Return (X, Y) of the center of cell containing provided text 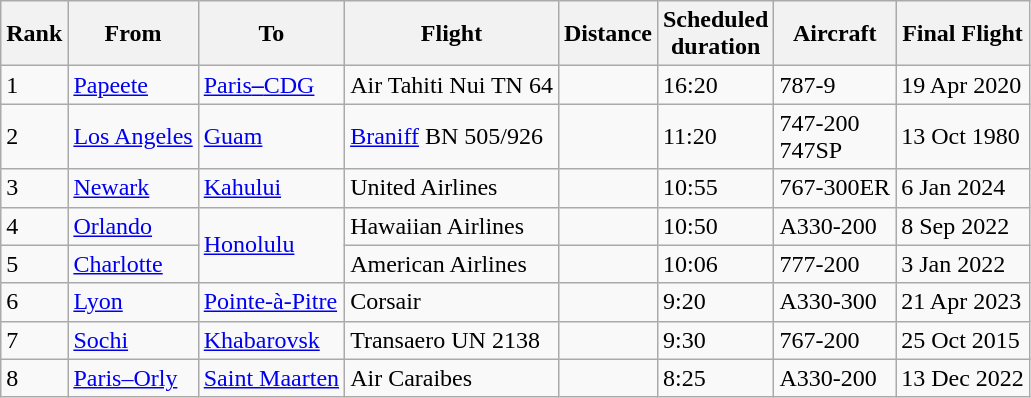
Air Tahiti Nui TN 64 (452, 85)
Los Angeles (133, 136)
13 Dec 2022 (963, 378)
Pointe-à-Pitre (271, 302)
4 (34, 226)
Paris–CDG (271, 85)
Papeete (133, 85)
16:20 (715, 85)
American Airlines (452, 264)
9:20 (715, 302)
Air Caraibes (452, 378)
Charlotte (133, 264)
From (133, 34)
Transaero UN 2138 (452, 340)
8 Sep 2022 (963, 226)
Sochi (133, 340)
Lyon (133, 302)
787-9 (835, 85)
11:20 (715, 136)
Paris–Orly (133, 378)
25 Oct 2015 (963, 340)
Kahului (271, 188)
Hawaiian Airlines (452, 226)
6 Jan 2024 (963, 188)
2 (34, 136)
Honolulu (271, 245)
5 (34, 264)
767-300ER (835, 188)
Aircraft (835, 34)
Orlando (133, 226)
19 Apr 2020 (963, 85)
767-200 (835, 340)
1 (34, 85)
Flight (452, 34)
13 Oct 1980 (963, 136)
Rank (34, 34)
777-200 (835, 264)
Khabarovsk (271, 340)
8 (34, 378)
To (271, 34)
10:50 (715, 226)
10:55 (715, 188)
747-200747SP (835, 136)
Saint Maarten (271, 378)
3 Jan 2022 (963, 264)
Newark (133, 188)
10:06 (715, 264)
8:25 (715, 378)
Final Flight (963, 34)
7 (34, 340)
6 (34, 302)
A330-300 (835, 302)
Scheduledduration (715, 34)
Distance (608, 34)
21 Apr 2023 (963, 302)
Guam (271, 136)
3 (34, 188)
9:30 (715, 340)
Corsair (452, 302)
United Airlines (452, 188)
Braniff BN 505/926 (452, 136)
